Search for the cell housing the specified text and yield its (x, y) center coordinate. 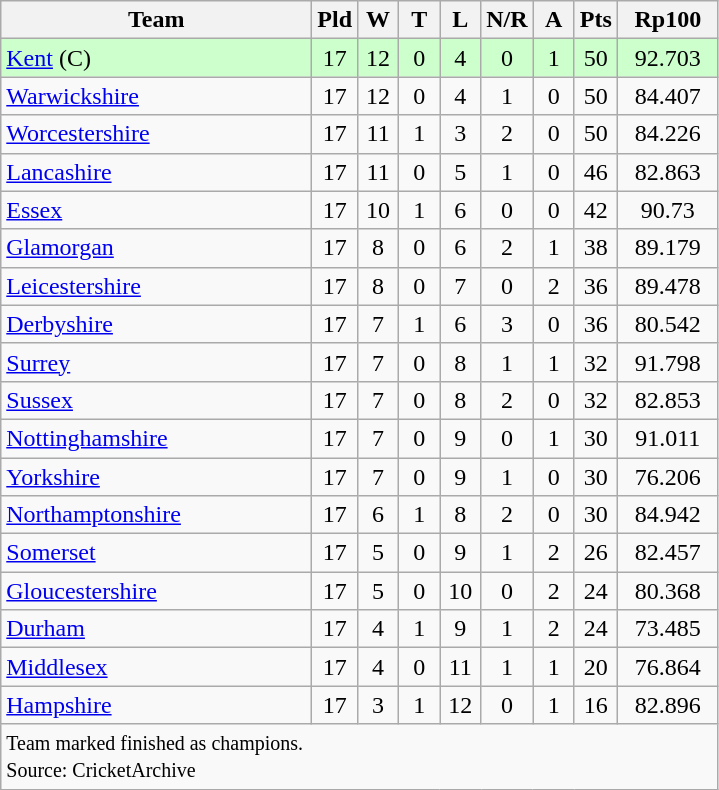
Leicestershire (156, 286)
N/R (507, 20)
16 (596, 705)
Sussex (156, 400)
42 (596, 210)
84.226 (668, 134)
82.853 (668, 400)
91.011 (668, 438)
Middlesex (156, 667)
90.73 (668, 210)
Yorkshire (156, 477)
Warwickshire (156, 96)
Surrey (156, 362)
80.368 (668, 591)
Essex (156, 210)
20 (596, 667)
W (378, 20)
Pld (335, 20)
T (420, 20)
Rp100 (668, 20)
Glamorgan (156, 248)
Lancashire (156, 172)
Team (156, 20)
Derbyshire (156, 324)
Pts (596, 20)
Hampshire (156, 705)
Worcestershire (156, 134)
Team marked finished as champions. Source: CricketArchive (360, 756)
91.798 (668, 362)
38 (596, 248)
82.863 (668, 172)
82.457 (668, 553)
Durham (156, 629)
Somerset (156, 553)
Kent (C) (156, 58)
Gloucestershire (156, 591)
84.407 (668, 96)
80.542 (668, 324)
Nottinghamshire (156, 438)
L (460, 20)
82.896 (668, 705)
26 (596, 553)
46 (596, 172)
A (554, 20)
92.703 (668, 58)
89.179 (668, 248)
89.478 (668, 286)
76.206 (668, 477)
73.485 (668, 629)
76.864 (668, 667)
Northamptonshire (156, 515)
84.942 (668, 515)
